Capture the cell that displays the provided text and extract its (x, y) central coordinate. 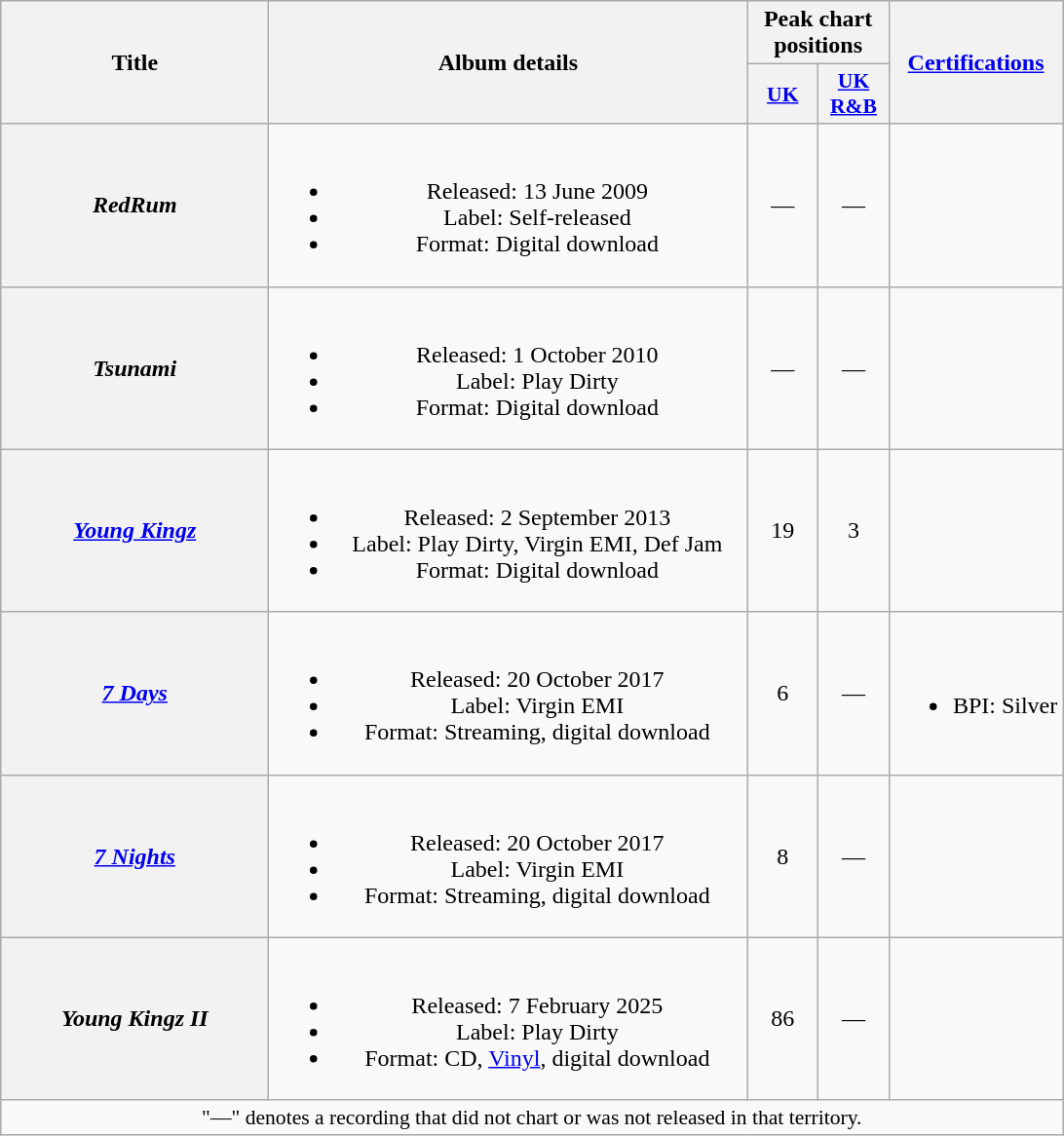
UKR&B (854, 94)
Released: 1 October 2010Label: Play DirtyFormat: Digital download (509, 368)
Released: 7 February 2025Label: Play DirtyFormat: CD, Vinyl, digital download (509, 1019)
86 (783, 1019)
Tsunami (134, 368)
8 (783, 855)
Young Kingz II (134, 1019)
UK (783, 94)
"—" denotes a recording that did not chart or was not released in that territory. (532, 1117)
Album details (509, 62)
7 Nights (134, 855)
Young Kingz (134, 530)
6 (783, 694)
Certifications (975, 62)
BPI: Silver (975, 694)
19 (783, 530)
7 Days (134, 694)
Title (134, 62)
Released: 13 June 2009Label: Self-releasedFormat: Digital download (509, 205)
RedRum (134, 205)
Released: 2 September 2013 Label: Play Dirty, Virgin EMI, Def JamFormat: Digital download (509, 530)
3 (854, 530)
Peak chart positions (818, 33)
